Return (X, Y) of the center of cell containing provided text 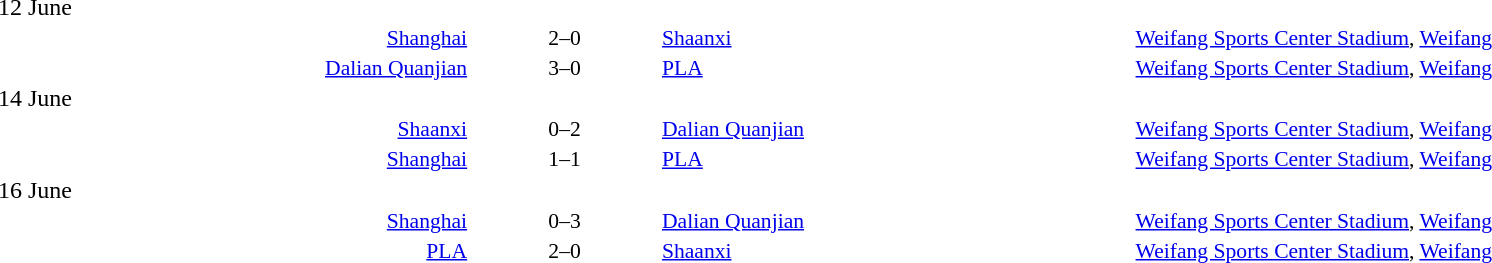
0–2 (564, 129)
1–1 (564, 159)
0–3 (564, 220)
Shaanxi (896, 38)
3–0 (564, 68)
2–0 (564, 38)
